From the cell containing the given text, extract its center point as [X, Y] coordinate. 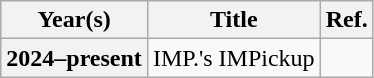
Ref. [346, 20]
Year(s) [74, 20]
2024–present [74, 58]
IMP.'s IMPickup [234, 58]
Title [234, 20]
